Output the (x, y) coordinate of the center of the cell containing the given text.  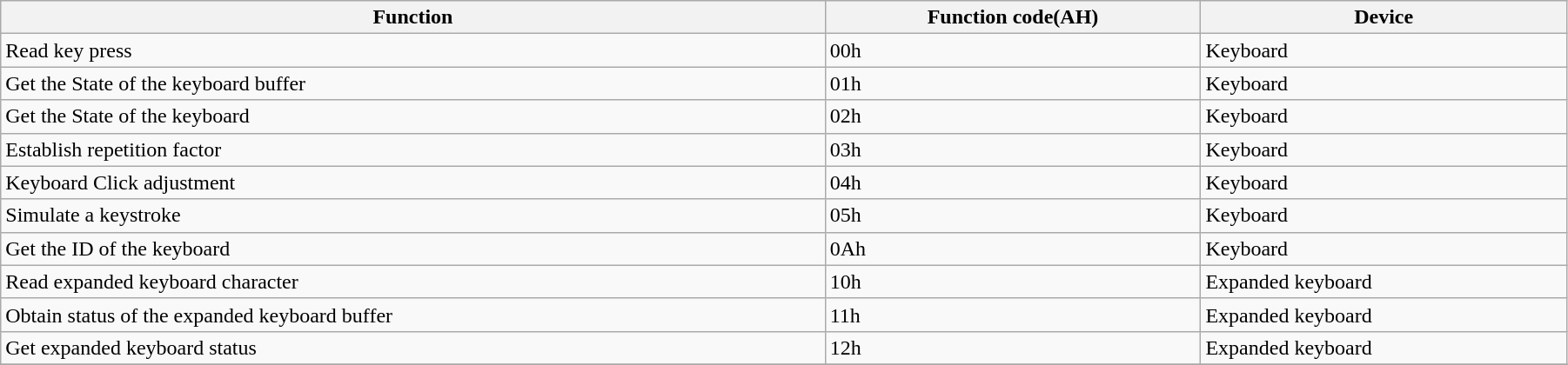
Device (1384, 17)
00h (1013, 50)
Function (412, 17)
Read expanded keyboard character (412, 282)
03h (1013, 149)
04h (1013, 182)
Obtain status of the expanded keyboard buffer (412, 315)
Read key press (412, 50)
02h (1013, 116)
05h (1013, 216)
Keyboard Click adjustment (412, 182)
01h (1013, 83)
Get the State of the keyboard (412, 116)
Function code(AH) (1013, 17)
Get expanded keyboard status (412, 348)
Establish repetition factor (412, 149)
10h (1013, 282)
11h (1013, 315)
Simulate a keystroke (412, 216)
Get the ID of the keyboard (412, 249)
Get the State of the keyboard buffer (412, 83)
12h (1013, 348)
0Ah (1013, 249)
